Extract the [X, Y] coordinate from the center of the cell holding the provided text.  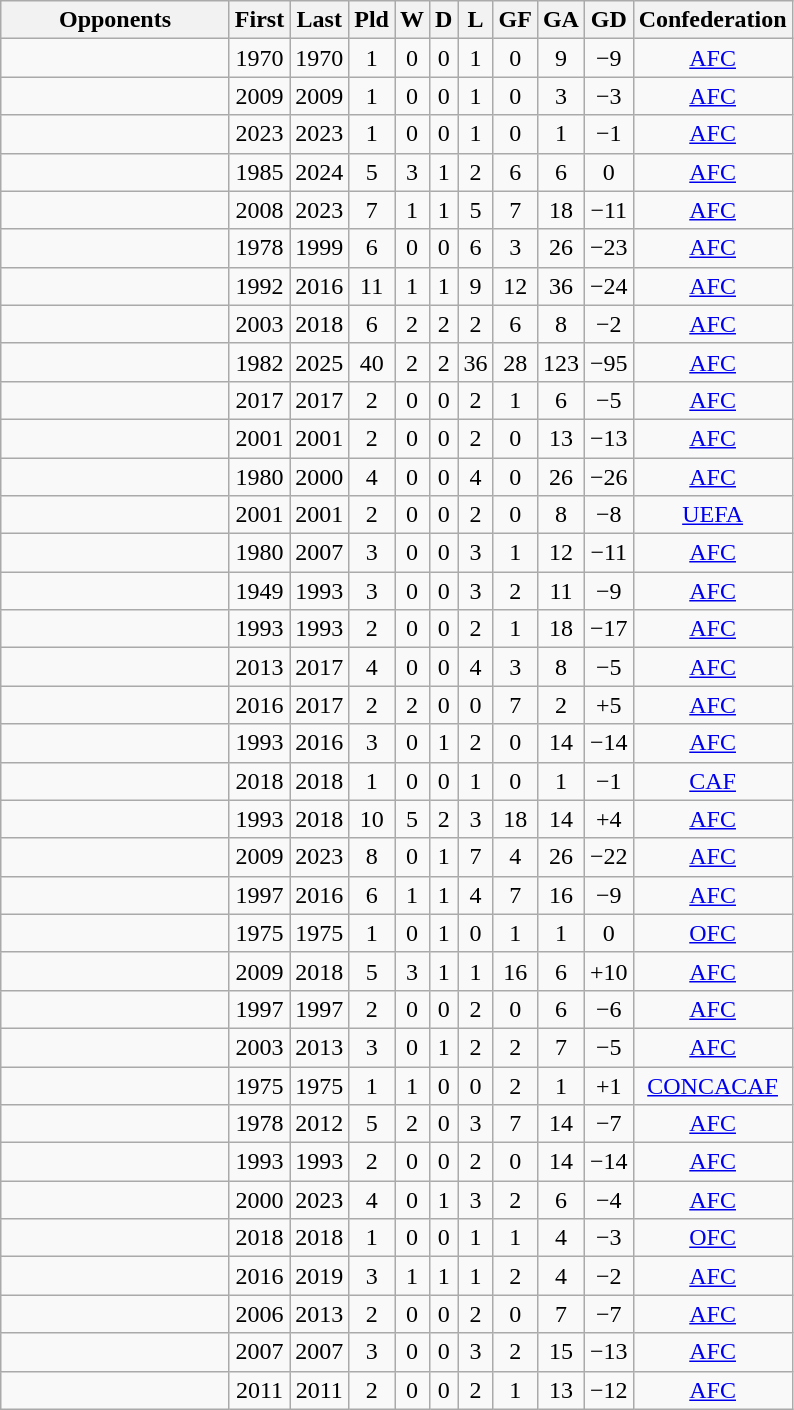
Opponents [116, 20]
Confederation [712, 20]
Last [320, 20]
W [412, 20]
CONCACAF [712, 1085]
−26 [608, 477]
−6 [608, 1009]
−23 [608, 248]
+10 [608, 971]
+4 [608, 819]
−12 [608, 1390]
Pld [372, 20]
GF [515, 20]
−95 [608, 362]
−8 [608, 515]
1949 [259, 591]
L [476, 20]
UEFA [712, 515]
1982 [259, 362]
1992 [259, 286]
2012 [320, 1124]
+1 [608, 1085]
10 [372, 819]
15 [560, 1352]
−22 [608, 857]
2019 [320, 1276]
123 [560, 362]
−24 [608, 286]
GD [608, 20]
2025 [320, 362]
1985 [259, 172]
1999 [320, 248]
GA [560, 20]
CAF [712, 781]
2008 [259, 210]
2024 [320, 172]
D [444, 20]
−4 [608, 1200]
−17 [608, 629]
2006 [259, 1314]
28 [515, 362]
First [259, 20]
40 [372, 362]
+5 [608, 705]
